From the cell containing the given text, extract its center point as (X, Y) coordinate. 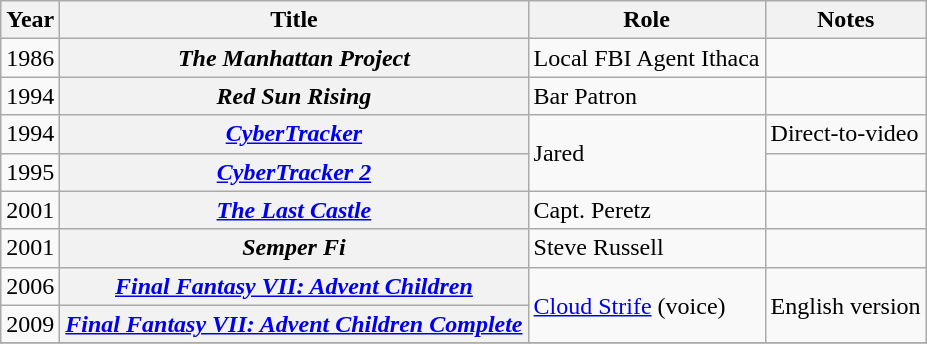
Local FBI Agent Ithaca (646, 58)
CyberTracker 2 (294, 172)
English version (846, 305)
Bar Patron (646, 96)
1995 (30, 172)
2006 (30, 286)
Notes (846, 20)
Final Fantasy VII: Advent Children (294, 286)
Final Fantasy VII: Advent Children Complete (294, 324)
The Manhattan Project (294, 58)
Role (646, 20)
1986 (30, 58)
Steve Russell (646, 248)
Red Sun Rising (294, 96)
2009 (30, 324)
The Last Castle (294, 210)
Year (30, 20)
Capt. Peretz (646, 210)
Semper Fi (294, 248)
Jared (646, 153)
Cloud Strife (voice) (646, 305)
Direct-to-video (846, 134)
CyberTracker (294, 134)
Title (294, 20)
